For the text-containing cell, return its midpoint in (X, Y) coordinate format. 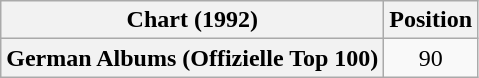
Position (431, 20)
90 (431, 58)
Chart (1992) (192, 20)
German Albums (Offizielle Top 100) (192, 58)
